Return (X, Y) of the center of cell containing provided text 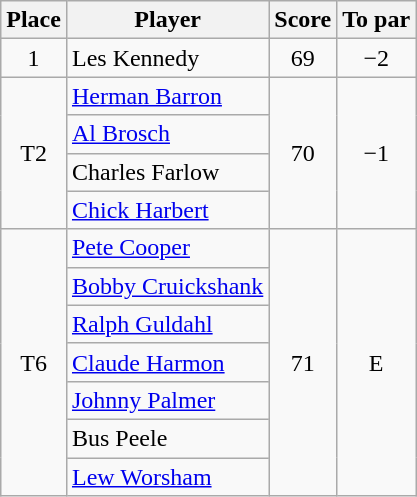
69 (303, 58)
−2 (376, 58)
Herman Barron (167, 96)
Lew Worsham (167, 477)
T2 (34, 153)
Charles Farlow (167, 172)
Johnny Palmer (167, 400)
Score (303, 20)
70 (303, 153)
Player (167, 20)
1 (34, 58)
Pete Cooper (167, 248)
To par (376, 20)
Les Kennedy (167, 58)
71 (303, 362)
Ralph Guldahl (167, 324)
Claude Harmon (167, 362)
T6 (34, 362)
Place (34, 20)
Bobby Cruickshank (167, 286)
−1 (376, 153)
Al Brosch (167, 134)
Bus Peele (167, 438)
E (376, 362)
Chick Harbert (167, 210)
